For the text-containing cell, return its midpoint in (X, Y) coordinate format. 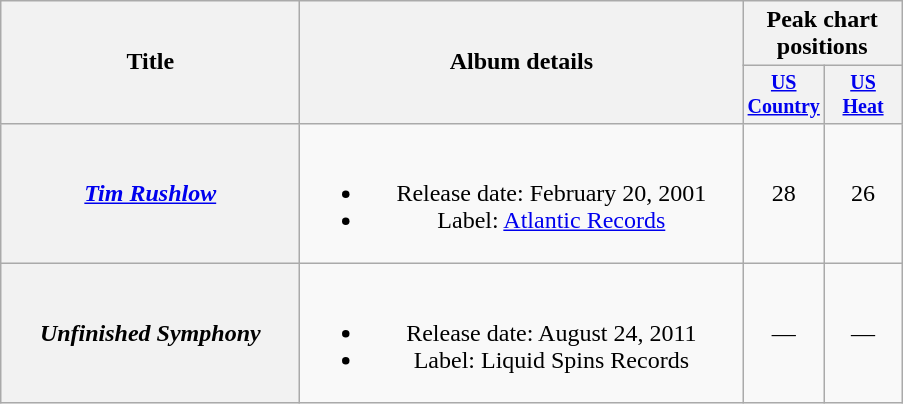
US Heat (864, 94)
Title (150, 62)
Release date: February 20, 2001Label: Atlantic Records (522, 193)
28 (784, 193)
Release date: August 24, 2011Label: Liquid Spins Records (522, 333)
Tim Rushlow (150, 193)
Unfinished Symphony (150, 333)
Album details (522, 62)
US Country (784, 94)
26 (864, 193)
Peak chartpositions (822, 34)
